Capture the cell that displays the provided text and extract its (X, Y) central coordinate. 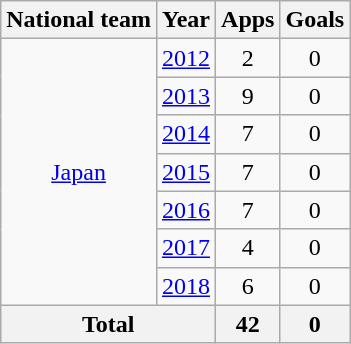
2016 (186, 210)
2 (248, 58)
2013 (186, 96)
2012 (186, 58)
Goals (315, 20)
6 (248, 286)
Total (108, 324)
2015 (186, 172)
2014 (186, 134)
Apps (248, 20)
9 (248, 96)
4 (248, 248)
2017 (186, 248)
Japan (79, 172)
2018 (186, 286)
42 (248, 324)
National team (79, 20)
Year (186, 20)
